Return the [x, y] coordinate for the center point of the cell that contains the specified text.  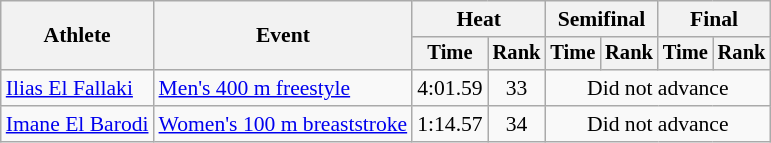
Men's 400 m freestyle [284, 88]
33 [517, 88]
Final [714, 19]
34 [517, 124]
1:14.57 [450, 124]
Semifinal [601, 19]
Imane El Barodi [78, 124]
Ilias El Fallaki [78, 88]
Women's 100 m breaststroke [284, 124]
4:01.59 [450, 88]
Athlete [78, 36]
Event [284, 36]
Heat [478, 19]
